Locate the cell with the specified text and output its [x, y] center coordinate. 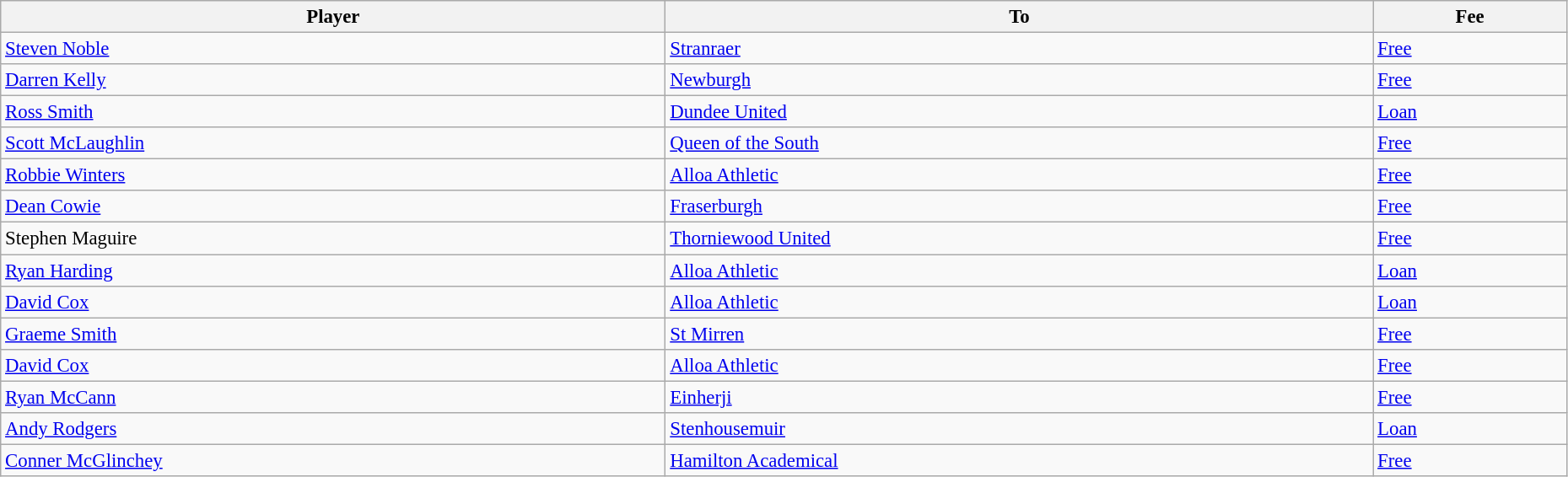
Fraserburgh [1019, 206]
Ryan McCann [333, 397]
Dundee United [1019, 112]
To [1019, 17]
Graeme Smith [333, 334]
Stenhousemuir [1019, 429]
Steven Noble [333, 49]
Robbie Winters [333, 175]
St Mirren [1019, 334]
Thorniewood United [1019, 238]
Queen of the South [1019, 143]
Stranraer [1019, 49]
Newburgh [1019, 80]
Dean Cowie [333, 206]
Fee [1470, 17]
Einherji [1019, 397]
Player [333, 17]
Ross Smith [333, 112]
Ryan Harding [333, 271]
Hamilton Academical [1019, 460]
Scott McLaughlin [333, 143]
Darren Kelly [333, 80]
Conner McGlinchey [333, 460]
Stephen Maguire [333, 238]
Andy Rodgers [333, 429]
